Capture the cell that displays the provided text and extract its (x, y) central coordinate. 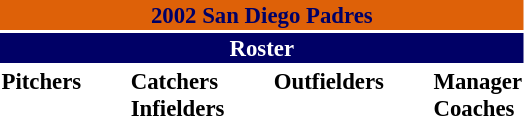
2002 San Diego Padres (262, 15)
Roster (262, 48)
